Return the [X, Y] coordinate for the center point of the cell that contains the specified text.  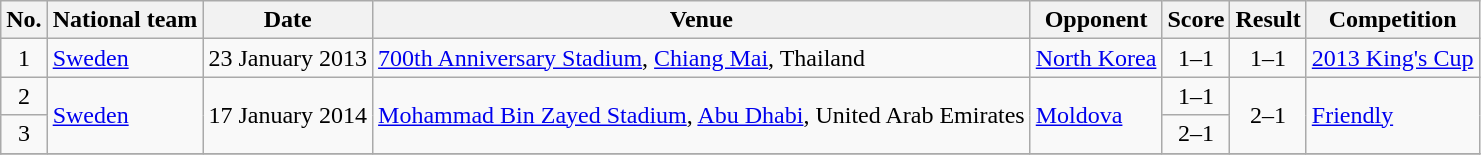
National team [125, 20]
3 [24, 134]
1 [24, 58]
Result [1268, 20]
2 [24, 96]
Competition [1392, 20]
Friendly [1392, 115]
Mohammad Bin Zayed Stadium, Abu Dhabi, United Arab Emirates [702, 115]
2013 King's Cup [1392, 58]
North Korea [1096, 58]
Score [1196, 20]
Date [288, 20]
No. [24, 20]
700th Anniversary Stadium, Chiang Mai, Thailand [702, 58]
Moldova [1096, 115]
17 January 2014 [288, 115]
Venue [702, 20]
Opponent [1096, 20]
23 January 2013 [288, 58]
